Provide the [X, Y] coordinate of the cell's center where the given text is located.  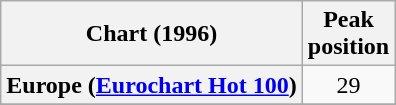
Chart (1996) [152, 34]
Europe (Eurochart Hot 100) [152, 85]
Peakposition [348, 34]
29 [348, 85]
